Return [x, y] of the center of cell containing provided text 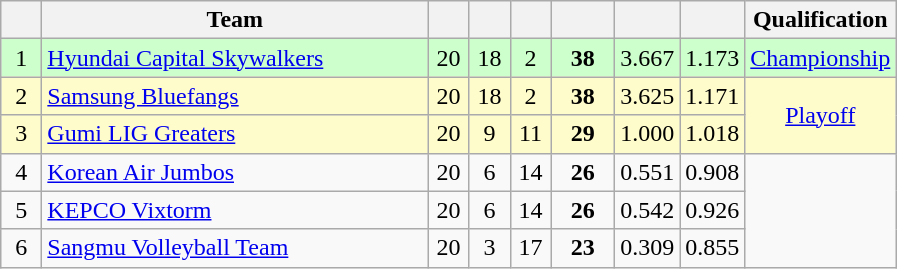
Hyundai Capital Skywalkers [235, 58]
Championship [820, 58]
1.173 [712, 58]
0.542 [648, 210]
0.855 [712, 248]
3.667 [648, 58]
0.309 [648, 248]
0.908 [712, 172]
Qualification [820, 20]
3.625 [648, 96]
Samsung Bluefangs [235, 96]
KEPCO Vixtorm [235, 210]
5 [22, 210]
23 [583, 248]
Sangmu Volleyball Team [235, 248]
Playoff [820, 115]
4 [22, 172]
0.926 [712, 210]
11 [530, 134]
1.171 [712, 96]
1.000 [648, 134]
29 [583, 134]
1 [22, 58]
17 [530, 248]
9 [490, 134]
Team [235, 20]
Korean Air Jumbos [235, 172]
Gumi LIG Greaters [235, 134]
1.018 [712, 134]
0.551 [648, 172]
